Output the [x, y] coordinate of the center of the cell containing the given text.  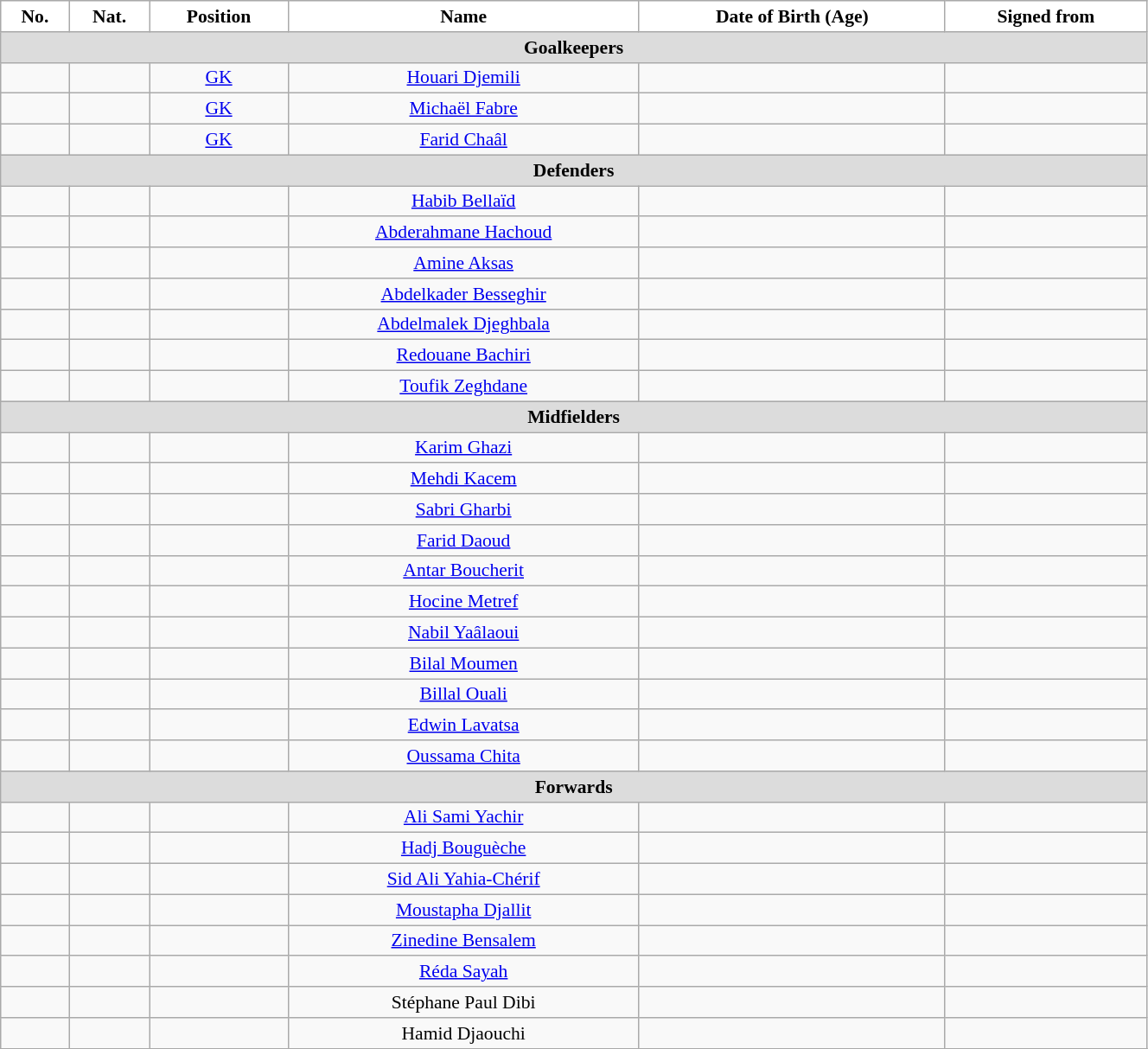
Farid Daoud [463, 540]
Toufik Zeghdane [463, 387]
Goalkeepers [574, 48]
Oussama Chita [463, 756]
Midfielders [574, 417]
Réda Sayah [463, 972]
Position [219, 16]
Ali Sami Yachir [463, 817]
Michaël Fabre [463, 109]
Sid Ali Yahia-Chérif [463, 879]
Hadj Bouguèche [463, 848]
Forwards [574, 787]
No. [35, 16]
Abdelmalek Djeghbala [463, 324]
Redouane Bachiri [463, 355]
Moustapha Djallit [463, 910]
Nabil Yaâlaoui [463, 633]
Karim Ghazi [463, 448]
Edwin Lavatsa [463, 726]
Mehdi Kacem [463, 479]
Hamid Djaouchi [463, 1033]
Habib Bellaïd [463, 201]
Nat. [109, 16]
Abdelkader Besseghir [463, 294]
Name [463, 16]
Houari Djemili [463, 78]
Stéphane Paul Dibi [463, 1002]
Antar Boucherit [463, 571]
Sabri Gharbi [463, 509]
Defenders [574, 170]
Hocine Metref [463, 602]
Billal Ouali [463, 694]
Farid Chaâl [463, 140]
Abderahmane Hachoud [463, 233]
Amine Aksas [463, 263]
Date of Birth (Age) [792, 16]
Bilal Moumen [463, 663]
Signed from [1046, 16]
Zinedine Bensalem [463, 941]
